For the text-containing cell, return its midpoint in [x, y] coordinate format. 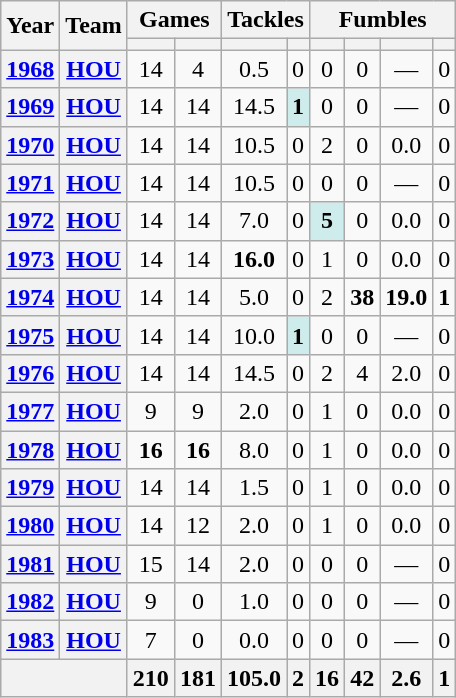
1969 [30, 107]
1968 [30, 69]
0.5 [254, 69]
10.0 [254, 335]
1981 [30, 564]
1973 [30, 259]
Team [94, 26]
1977 [30, 411]
1974 [30, 297]
5.0 [254, 297]
1979 [30, 488]
1970 [30, 145]
1983 [30, 640]
Year [30, 26]
12 [198, 526]
7 [150, 640]
8.0 [254, 449]
15 [150, 564]
1972 [30, 221]
42 [362, 678]
19.0 [406, 297]
1982 [30, 602]
1.0 [254, 602]
1980 [30, 526]
1.5 [254, 488]
5 [328, 221]
181 [198, 678]
1976 [30, 373]
105.0 [254, 678]
38 [362, 297]
Tackles [265, 20]
2.6 [406, 678]
1975 [30, 335]
7.0 [254, 221]
16.0 [254, 259]
Games [174, 20]
210 [150, 678]
1978 [30, 449]
1971 [30, 183]
Fumbles [383, 20]
